Determine the (X, Y) coordinate at the center of the cell enclosing the given text.  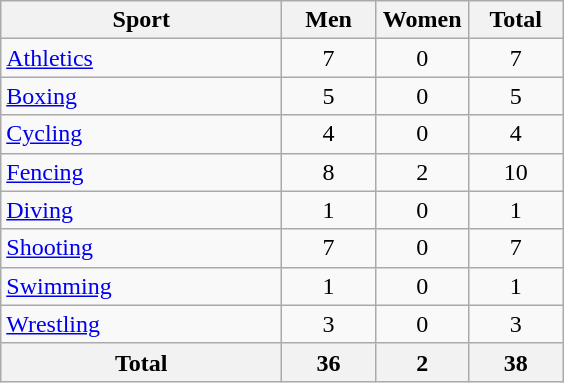
Swimming (142, 286)
Boxing (142, 96)
Diving (142, 210)
Wrestling (142, 324)
36 (329, 362)
Shooting (142, 248)
Cycling (142, 134)
Women (422, 20)
Men (329, 20)
Athletics (142, 58)
Fencing (142, 172)
Sport (142, 20)
38 (516, 362)
10 (516, 172)
8 (329, 172)
